Capture the cell that displays the provided text and extract its (x, y) central coordinate. 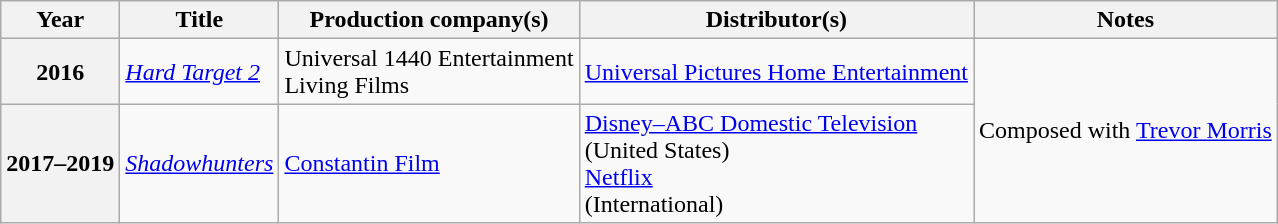
Disney–ABC Domestic Television(United States)Netflix(International) (776, 164)
Shadowhunters (200, 164)
Year (60, 20)
Constantin Film (429, 164)
Production company(s) (429, 20)
Composed with Trevor Morris (1126, 131)
2016 (60, 72)
2017–2019 (60, 164)
Notes (1126, 20)
Hard Target 2 (200, 72)
Title (200, 20)
Distributor(s) (776, 20)
Universal 1440 EntertainmentLiving Films (429, 72)
Universal Pictures Home Entertainment (776, 72)
